Capture the cell that displays the provided text and extract its (x, y) central coordinate. 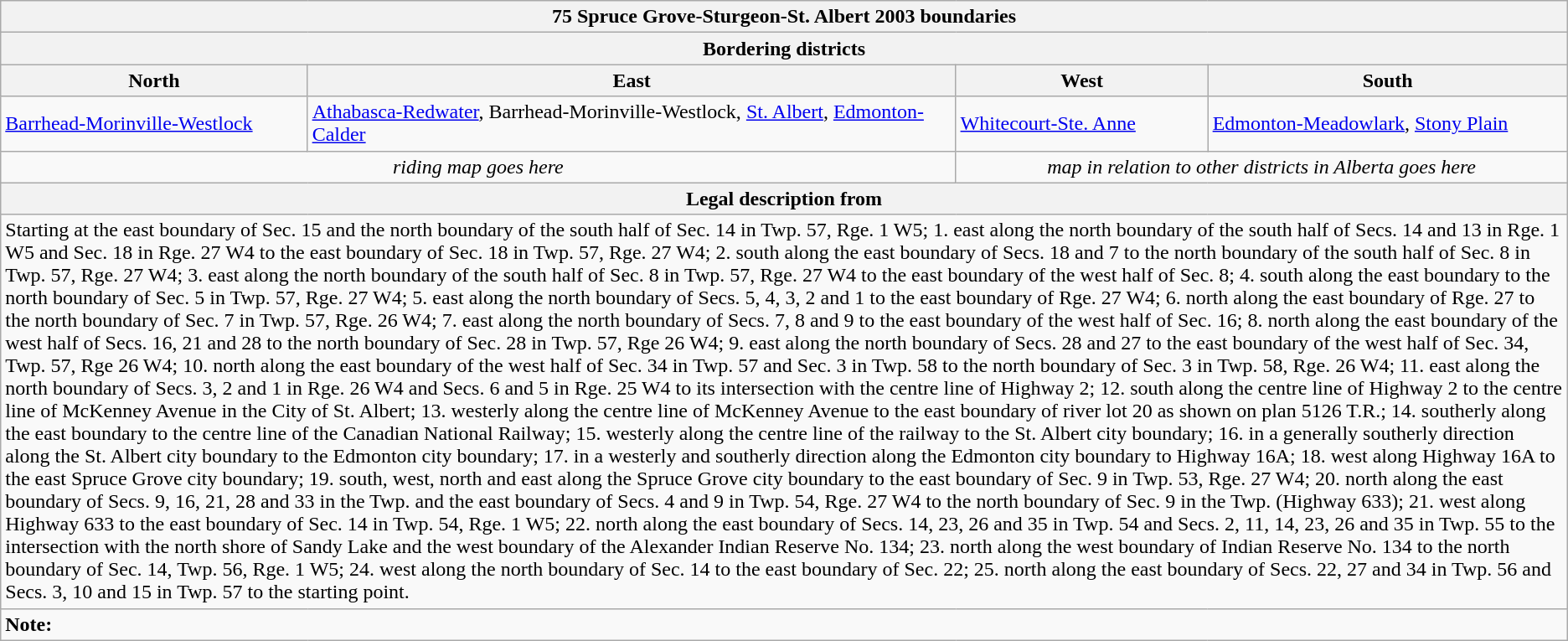
North (154, 80)
East (632, 80)
riding map goes here (478, 167)
Edmonton-Meadowlark, Stony Plain (1387, 124)
map in relation to other districts in Alberta goes here (1261, 167)
75 Spruce Grove-Sturgeon-St. Albert 2003 boundaries (784, 17)
Whitecourt-Ste. Anne (1082, 124)
Athabasca-Redwater, Barrhead-Morinville-Westlock, St. Albert, Edmonton-Calder (632, 124)
West (1082, 80)
Legal description from (784, 199)
Note: (784, 624)
Bordering districts (784, 49)
Barrhead-Morinville-Westlock (154, 124)
South (1387, 80)
